Return the (X, Y) coordinate for the center point of the cell that contains the specified text.  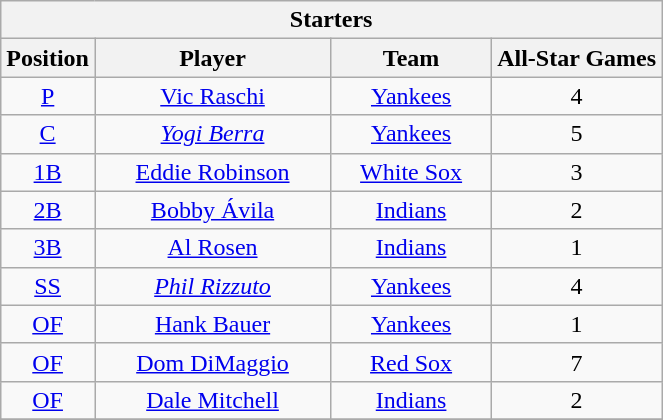
Phil Rizzuto (212, 286)
P (48, 96)
3 (577, 172)
All-Star Games (577, 58)
Dale Mitchell (212, 400)
Yogi Berra (212, 134)
7 (577, 362)
Red Sox (412, 362)
C (48, 134)
Player (212, 58)
Team (412, 58)
SS (48, 286)
Dom DiMaggio (212, 362)
2B (48, 210)
Vic Raschi (212, 96)
Eddie Robinson (212, 172)
Starters (332, 20)
Position (48, 58)
3B (48, 248)
White Sox (412, 172)
Bobby Ávila (212, 210)
1B (48, 172)
5 (577, 134)
Hank Bauer (212, 324)
Al Rosen (212, 248)
